Pinpoint the cell where the given text exists, returning its (x, y) midpoint coordinate. 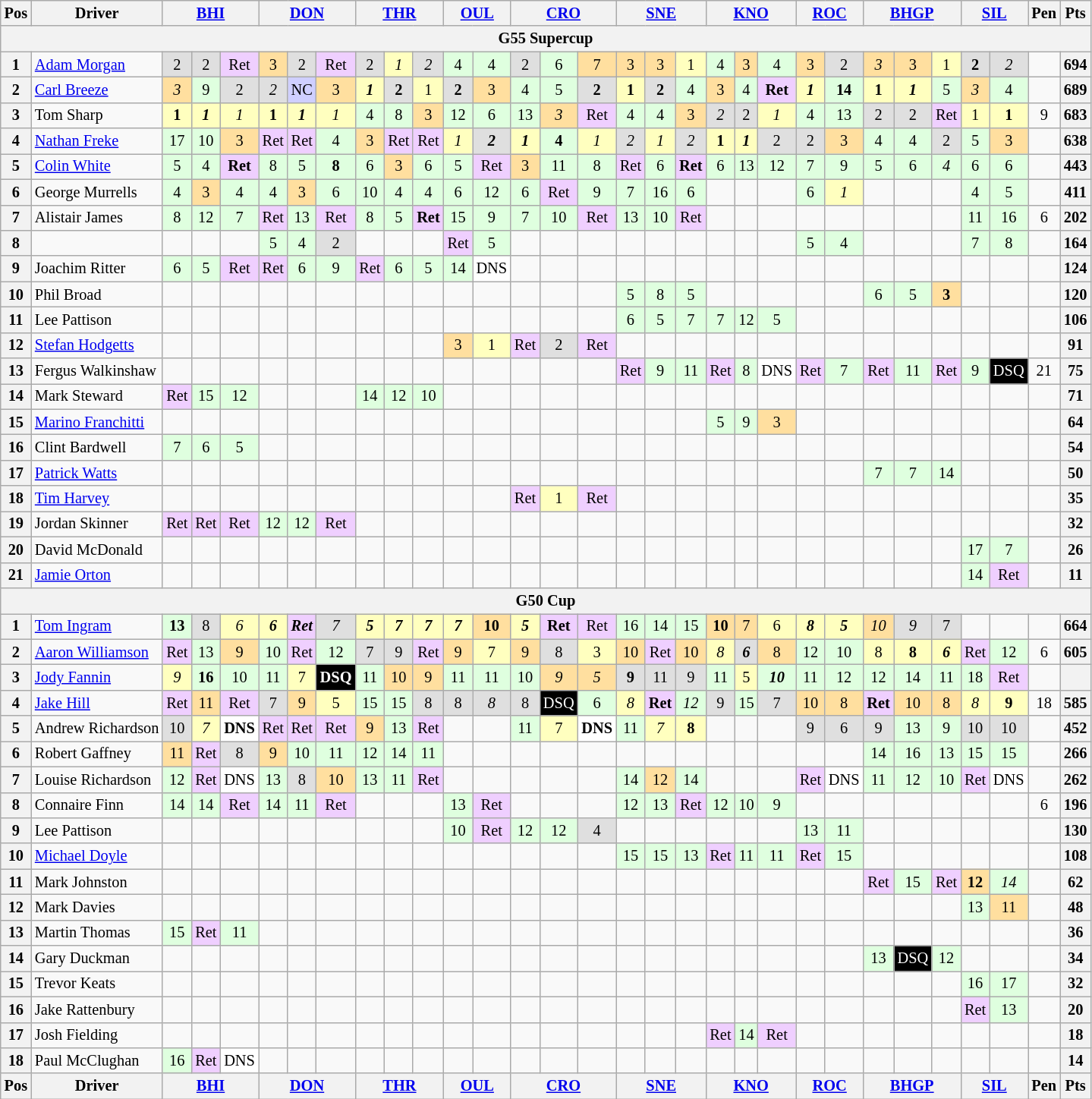
G55 Supercup (546, 39)
Tom Ingram (97, 626)
Patrick Watts (97, 473)
91 (1075, 345)
Martin Thomas (97, 933)
75 (1075, 371)
Mark Johnston (97, 882)
Fergus Walkinshaw (97, 371)
605 (1075, 652)
26 (1075, 549)
443 (1075, 166)
262 (1075, 779)
694 (1075, 65)
Jody Fannin (97, 677)
Clint Bardwell (97, 447)
Marino Franchitti (97, 422)
Jake Hill (97, 703)
50 (1075, 473)
Mark Steward (97, 396)
Carl Breeze (97, 90)
Connaire Finn (97, 805)
NC (302, 90)
62 (1075, 882)
Nathan Freke (97, 141)
202 (1075, 218)
Colin White (97, 166)
683 (1075, 115)
Phil Broad (97, 294)
Robert Gaffney (97, 754)
Trevor Keats (97, 984)
Aaron Williamson (97, 652)
Jamie Orton (97, 575)
585 (1075, 703)
196 (1075, 805)
48 (1075, 907)
Andrew Richardson (97, 729)
34 (1075, 959)
Josh Fielding (97, 1035)
689 (1075, 90)
108 (1075, 856)
71 (1075, 396)
120 (1075, 294)
Joachim Ritter (97, 269)
G50 Cup (546, 600)
106 (1075, 320)
452 (1075, 729)
164 (1075, 243)
Louise Richardson (97, 779)
Mark Davies (97, 907)
Jake Rattenbury (97, 1009)
54 (1075, 447)
64 (1075, 422)
Stefan Hodgetts (97, 345)
35 (1075, 499)
124 (1075, 269)
Alistair James (97, 218)
36 (1075, 933)
638 (1075, 141)
Tim Harvey (97, 499)
Paul McClughan (97, 1060)
Tom Sharp (97, 115)
411 (1075, 192)
Adam Morgan (97, 65)
130 (1075, 830)
Gary Duckman (97, 959)
266 (1075, 754)
Jordan Skinner (97, 524)
George Murrells (97, 192)
19 (16, 524)
664 (1075, 626)
David McDonald (97, 549)
Michael Doyle (97, 856)
